Search for the cell housing the specified text and yield its [x, y] center coordinate. 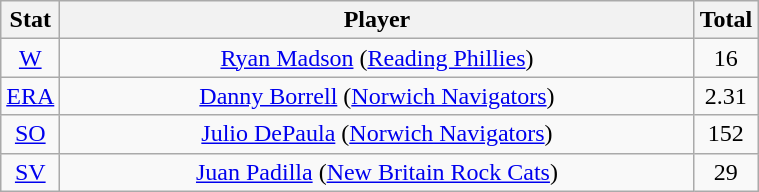
16 [726, 58]
ERA [30, 96]
2.31 [726, 96]
SO [30, 134]
Player [377, 20]
Julio DePaula (Norwich Navigators) [377, 134]
SV [30, 172]
Danny Borrell (Norwich Navigators) [377, 96]
152 [726, 134]
Ryan Madson (Reading Phillies) [377, 58]
Total [726, 20]
Stat [30, 20]
Juan Padilla (New Britain Rock Cats) [377, 172]
W [30, 58]
29 [726, 172]
